Determine the [X, Y] coordinate at the center of the cell enclosing the given text.  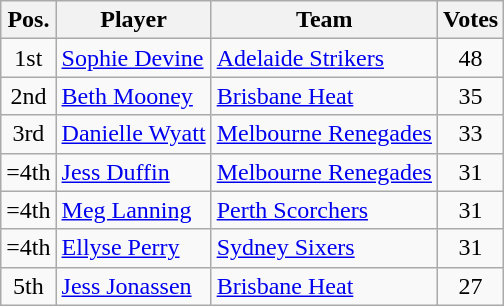
Jess Duffin [134, 172]
3rd [28, 134]
Adelaide Strikers [324, 58]
27 [470, 286]
Meg Lanning [134, 210]
Sydney Sixers [324, 248]
Pos. [28, 20]
Jess Jonassen [134, 286]
Beth Mooney [134, 96]
35 [470, 96]
Player [134, 20]
Perth Scorchers [324, 210]
Votes [470, 20]
Sophie Devine [134, 58]
33 [470, 134]
2nd [28, 96]
1st [28, 58]
5th [28, 286]
Danielle Wyatt [134, 134]
Ellyse Perry [134, 248]
Team [324, 20]
48 [470, 58]
